Pinpoint the cell where the given text exists, returning its (x, y) midpoint coordinate. 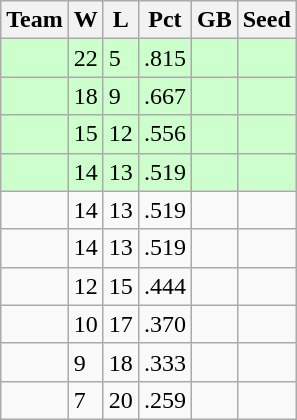
.333 (164, 362)
Seed (266, 20)
Pct (164, 20)
.370 (164, 324)
22 (86, 58)
.444 (164, 286)
5 (120, 58)
.815 (164, 58)
20 (120, 400)
.667 (164, 96)
Team (35, 20)
L (120, 20)
.556 (164, 134)
.259 (164, 400)
W (86, 20)
GB (214, 20)
17 (120, 324)
7 (86, 400)
10 (86, 324)
